Search for the cell housing the specified text and yield its (x, y) center coordinate. 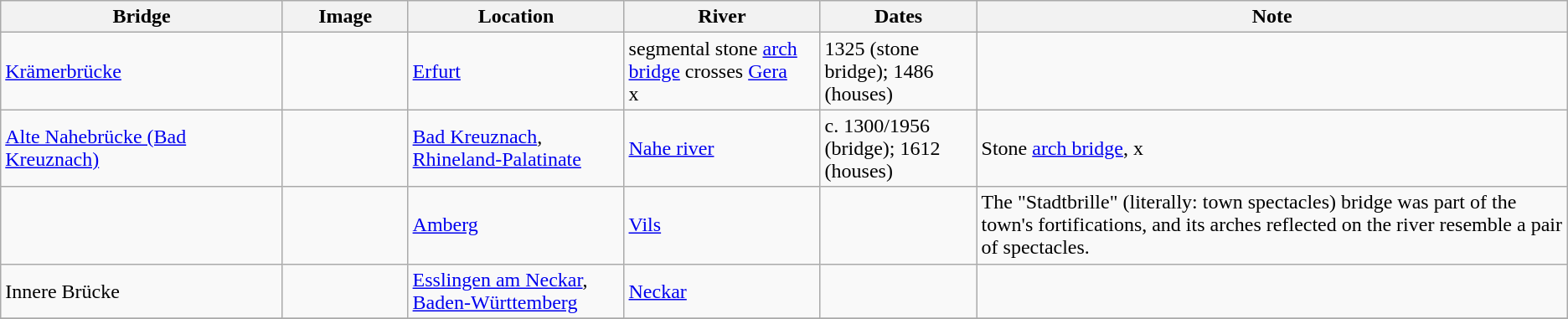
c. 1300/1956 (bridge); 1612 (houses) (898, 148)
Dates (898, 17)
Vils (722, 225)
Bridge (142, 17)
Innere Brücke (142, 291)
Note (1271, 17)
Amberg (516, 225)
River (722, 17)
Nahe river (722, 148)
segmental stone arch bridge crosses Gera x (722, 71)
Stone arch bridge, x (1271, 148)
Esslingen am Neckar, Baden-Württemberg (516, 291)
1325 (stone bridge); 1486 (houses) (898, 71)
Location (516, 17)
Neckar (722, 291)
Image (345, 17)
Krämerbrücke (142, 71)
Bad Kreuznach, Rhineland-Palatinate (516, 148)
Alte Nahebrücke (Bad Kreuznach) (142, 148)
Erfurt (516, 71)
